Scan for the cell matching the given text and deliver its (x, y) coordinate at center. 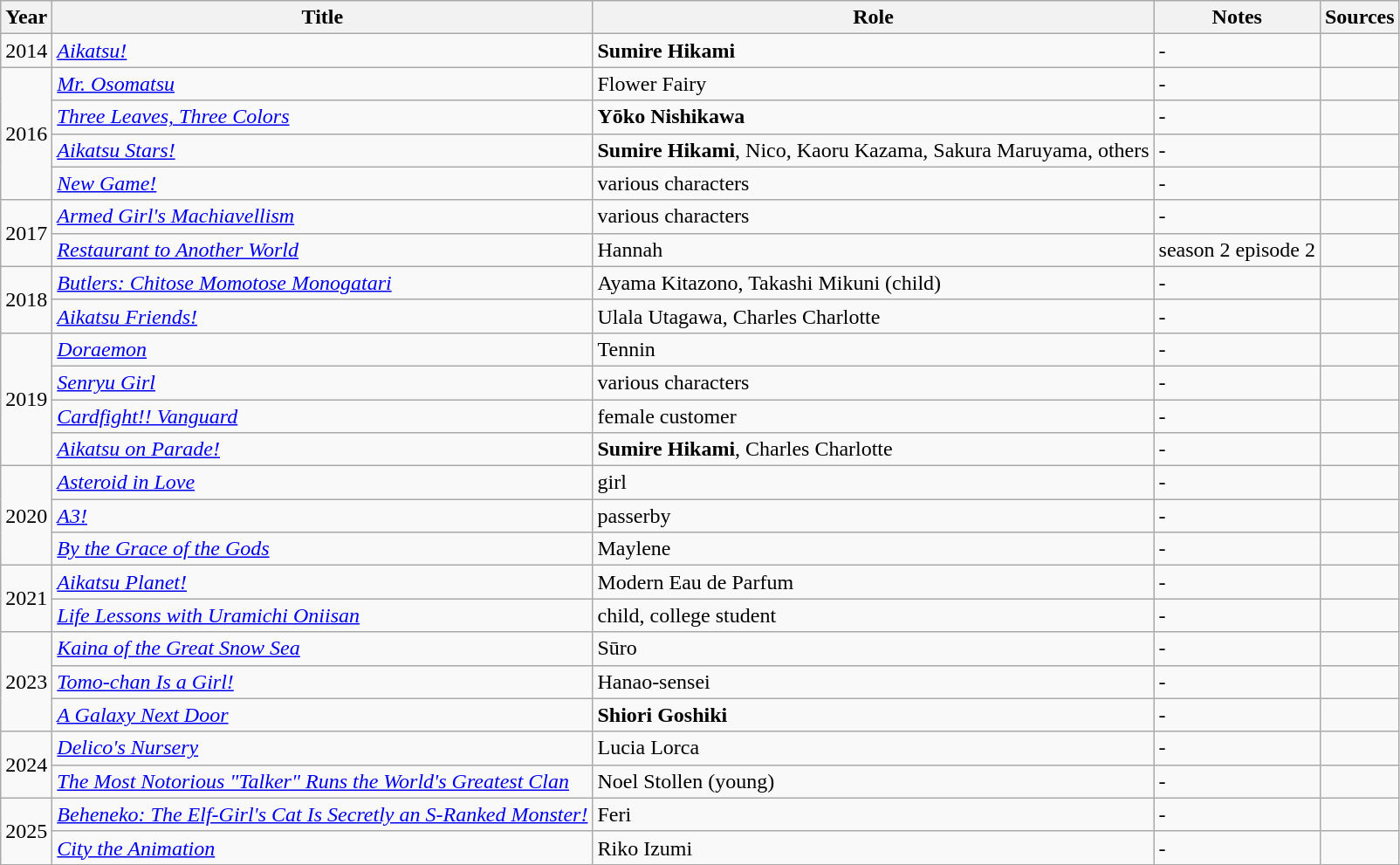
2023 (26, 682)
Modern Eau de Parfum (873, 582)
2016 (26, 134)
Aikatsu on Parade! (323, 450)
season 2 episode 2 (1237, 250)
Tennin (873, 349)
2017 (26, 233)
Title (323, 17)
2019 (26, 399)
Asteroid in Love (323, 483)
Hannah (873, 250)
2021 (26, 599)
Aikatsu Planet! (323, 582)
Three Leaves, Three Colors (323, 117)
Flower Fairy (873, 84)
Sumire Hikami (873, 51)
Cardfight!! Vanguard (323, 416)
By the Grace of the Gods (323, 549)
Ayama Kitazono, Takashi Mikuni (child) (873, 283)
Kaina of the Great Snow Sea (323, 649)
Role (873, 17)
girl (873, 483)
Sumire Hikami, Charles Charlotte (873, 450)
Delico's Nursery (323, 748)
The Most Notorious "Talker" Runs the World's Greatest Clan (323, 781)
passerby (873, 516)
A3! (323, 516)
Aikatsu Friends! (323, 316)
Feri (873, 814)
child, college student (873, 615)
2024 (26, 765)
Notes (1237, 17)
Senryu Girl (323, 382)
Restaurant to Another World (323, 250)
Butlers: Chitose Momotose Monogatari (323, 283)
female customer (873, 416)
2018 (26, 299)
Aikatsu! (323, 51)
Tomo-chan Is a Girl! (323, 682)
Noel Stollen (young) (873, 781)
Lucia Lorca (873, 748)
Life Lessons with Uramichi Oniisan (323, 615)
Armed Girl's Machiavellism (323, 216)
Sources (1360, 17)
Doraemon (323, 349)
New Game! (323, 183)
Ulala Utagawa, Charles Charlotte (873, 316)
Aikatsu Stars! (323, 150)
Year (26, 17)
Sūro (873, 649)
Maylene (873, 549)
2025 (26, 831)
City the Animation (323, 848)
Mr. Osomatsu (323, 84)
Riko Izumi (873, 848)
2020 (26, 516)
Sumire Hikami, Nico, Kaoru Kazama, Sakura Maruyama, others (873, 150)
Yōko Nishikawa (873, 117)
A Galaxy Next Door (323, 715)
Shiori Goshiki (873, 715)
Beheneko: The Elf-Girl's Cat Is Secretly an S-Ranked Monster! (323, 814)
Hanao-sensei (873, 682)
2014 (26, 51)
